Determine the (x, y) coordinate at the center of the cell enclosing the given text.  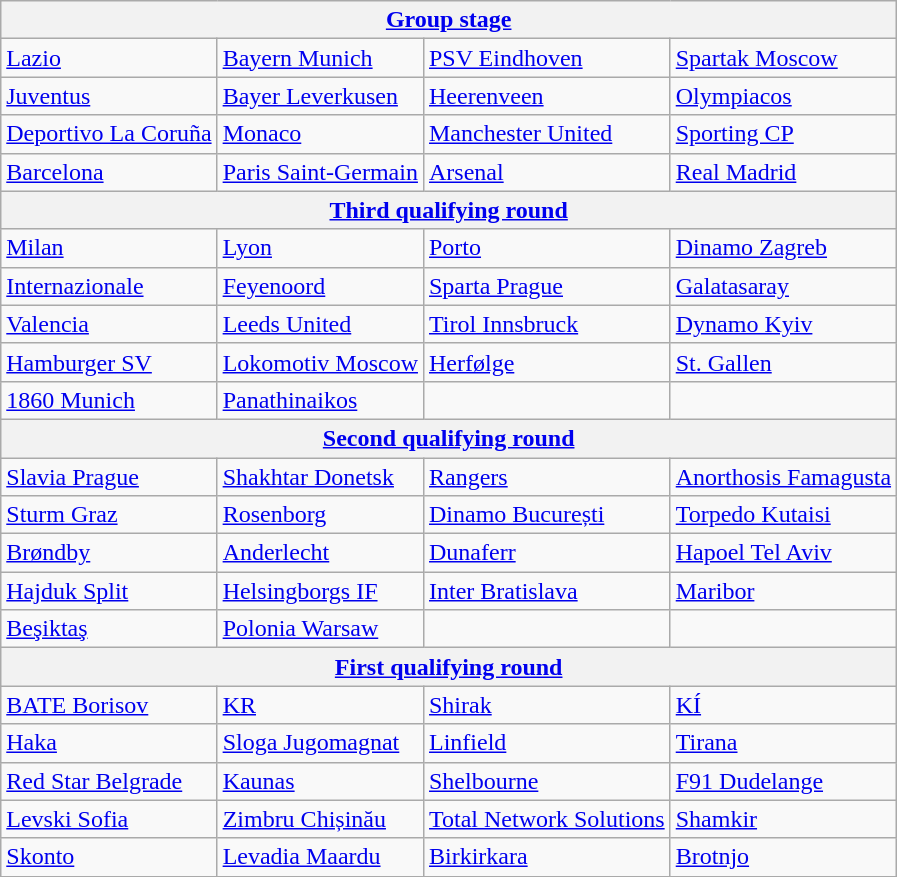
Herfølge (546, 362)
Arsenal (546, 172)
Spartak Moscow (783, 58)
Shamkir (783, 819)
Hamburger SV (109, 362)
Real Madrid (783, 172)
Tirana (783, 743)
Feyenoord (320, 286)
Galatasaray (783, 286)
Tirol Innsbruck (546, 324)
Sparta Prague (546, 286)
Lokomotiv Moscow (320, 362)
Porto (546, 248)
Heerenveen (546, 96)
F91 Dudelange (783, 781)
Haka (109, 743)
Hapoel Tel Aviv (783, 553)
Olympiacos (783, 96)
Total Network Solutions (546, 819)
1860 Munich (109, 400)
Linfield (546, 743)
Milan (109, 248)
Manchester United (546, 134)
Bayern Munich (320, 58)
Slavia Prague (109, 477)
Shakhtar Donetsk (320, 477)
Lyon (320, 248)
Valencia (109, 324)
Dynamo Kyiv (783, 324)
Sloga Jugomagnat (320, 743)
BATE Borisov (109, 705)
KÍ (783, 705)
Levski Sofia (109, 819)
Dinamo București (546, 515)
Inter Bratislava (546, 591)
First qualifying round (449, 667)
Barcelona (109, 172)
Third qualifying round (449, 210)
Bayer Leverkusen (320, 96)
Paris Saint-Germain (320, 172)
Lazio (109, 58)
Brotnjo (783, 857)
Monaco (320, 134)
Sturm Graz (109, 515)
Leeds United (320, 324)
PSV Eindhoven (546, 58)
Levadia Maardu (320, 857)
Sporting CP (783, 134)
Rosenborg (320, 515)
Dunaferr (546, 553)
Hajduk Split (109, 591)
Helsingborgs IF (320, 591)
Shirak (546, 705)
KR (320, 705)
Group stage (449, 20)
Polonia Warsaw (320, 629)
Zimbru Chișinău (320, 819)
Panathinaikos (320, 400)
Internazionale (109, 286)
Skonto (109, 857)
Shelbourne (546, 781)
Maribor (783, 591)
Juventus (109, 96)
Anorthosis Famagusta (783, 477)
Deportivo La Coruña (109, 134)
Rangers (546, 477)
Second qualifying round (449, 438)
Kaunas (320, 781)
Anderlecht (320, 553)
Dinamo Zagreb (783, 248)
Beşiktaş (109, 629)
St. Gallen (783, 362)
Torpedo Kutaisi (783, 515)
Brøndby (109, 553)
Birkirkara (546, 857)
Red Star Belgrade (109, 781)
